Locate the cell with the specified text and output its [X, Y] center coordinate. 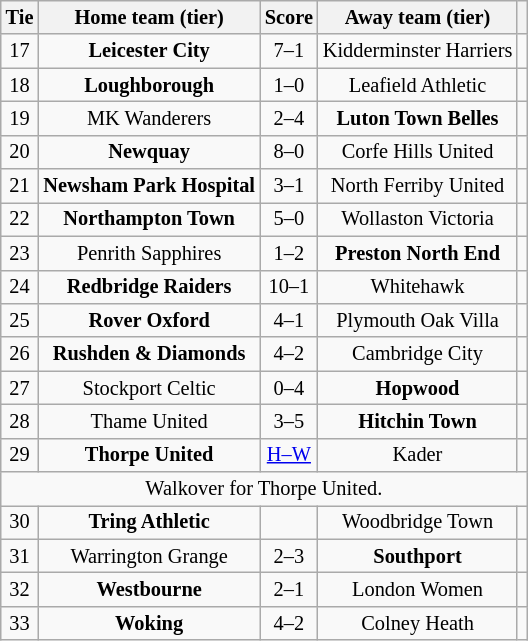
7–1 [289, 51]
2–3 [289, 556]
H–W [289, 455]
Woking [149, 623]
22 [20, 219]
Redbridge Raiders [149, 287]
28 [20, 421]
Corfe Hills United [418, 152]
2–1 [289, 589]
Hopwood [418, 388]
21 [20, 186]
17 [20, 51]
Leicester City [149, 51]
Thame United [149, 421]
29 [20, 455]
Walkover for Thorpe United. [264, 489]
10–1 [289, 287]
Tie [20, 17]
Newquay [149, 152]
Rushden & Diamonds [149, 354]
Newsham Park Hospital [149, 186]
London Women [418, 589]
Leafield Athletic [418, 85]
5–0 [289, 219]
27 [20, 388]
Colney Heath [418, 623]
18 [20, 85]
Plymouth Oak Villa [418, 320]
3–5 [289, 421]
Northampton Town [149, 219]
8–0 [289, 152]
25 [20, 320]
31 [20, 556]
Preston North End [418, 253]
4–1 [289, 320]
1–0 [289, 85]
Stockport Celtic [149, 388]
Rover Oxford [149, 320]
32 [20, 589]
20 [20, 152]
North Ferriby United [418, 186]
Whitehawk [418, 287]
30 [20, 522]
3–1 [289, 186]
Woodbridge Town [418, 522]
Away team (tier) [418, 17]
Wollaston Victoria [418, 219]
Tring Athletic [149, 522]
Home team (tier) [149, 17]
Hitchin Town [418, 421]
24 [20, 287]
33 [20, 623]
Penrith Sapphires [149, 253]
19 [20, 118]
Kidderminster Harriers [418, 51]
Kader [418, 455]
26 [20, 354]
Cambridge City [418, 354]
Westbourne [149, 589]
0–4 [289, 388]
Score [289, 17]
23 [20, 253]
1–2 [289, 253]
Southport [418, 556]
Warrington Grange [149, 556]
MK Wanderers [149, 118]
Luton Town Belles [418, 118]
2–4 [289, 118]
Loughborough [149, 85]
Thorpe United [149, 455]
